For the text-containing cell, return its midpoint in (X, Y) coordinate format. 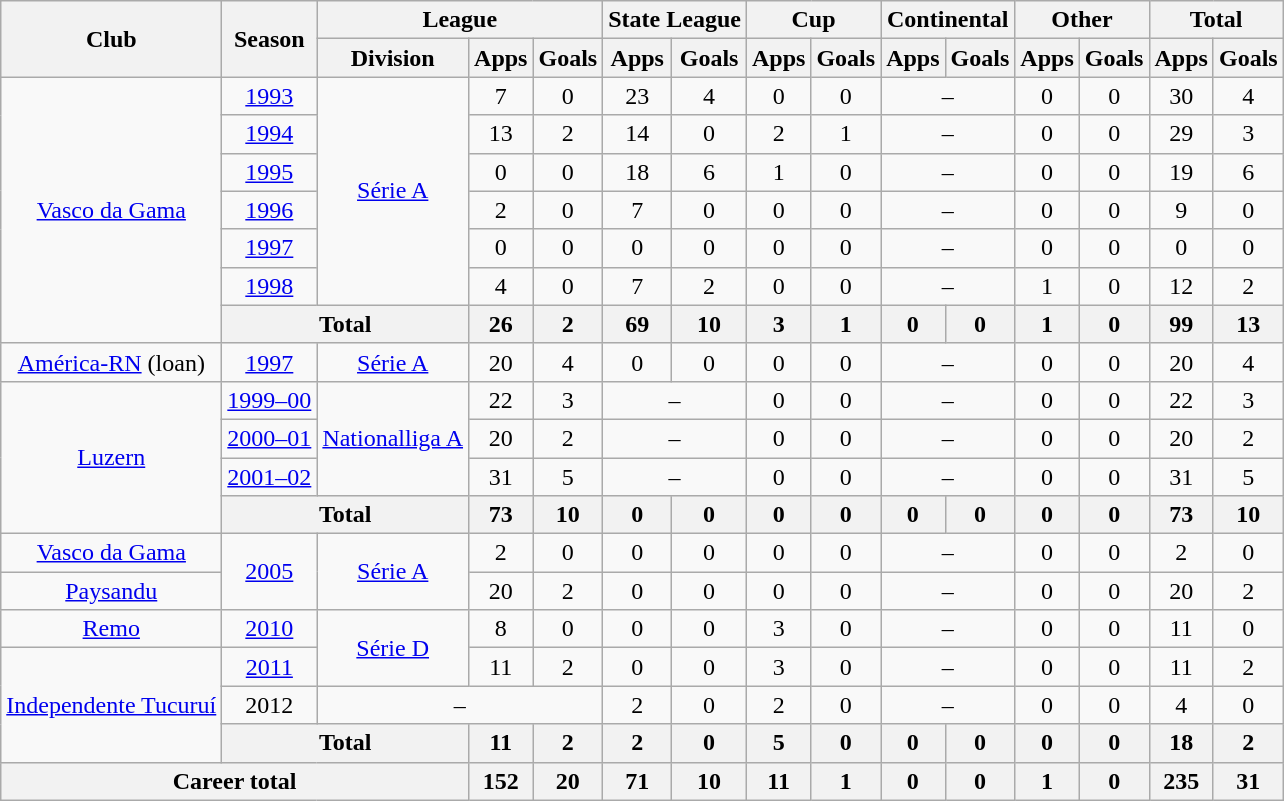
12 (1181, 286)
Remo (112, 629)
2012 (270, 705)
Cup (813, 20)
Division (393, 58)
Other (1082, 20)
América-RN (loan) (112, 362)
2001–02 (270, 477)
1994 (270, 134)
26 (501, 324)
1996 (270, 210)
2010 (270, 629)
Club (112, 39)
14 (638, 134)
Career total (235, 781)
1998 (270, 286)
8 (501, 629)
League (460, 20)
1995 (270, 172)
2000–01 (270, 438)
Nationalliga A (393, 438)
Paysandu (112, 591)
1999–00 (270, 400)
State League (675, 20)
152 (501, 781)
69 (638, 324)
235 (1181, 781)
30 (1181, 96)
Continental (948, 20)
Independente Tucuruí (112, 705)
9 (1181, 210)
2005 (270, 572)
2011 (270, 667)
71 (638, 781)
Luzern (112, 457)
Season (270, 39)
19 (1181, 172)
1993 (270, 96)
23 (638, 96)
Série D (393, 648)
99 (1181, 324)
29 (1181, 134)
